Provide the (X, Y) coordinate of the cell's center where the given text is located.  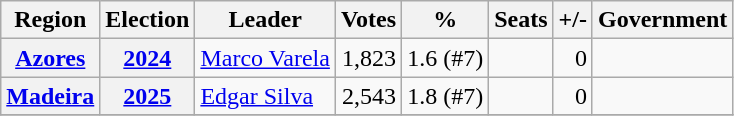
+/- (572, 20)
2025 (148, 96)
Votes (368, 20)
Marco Varela (266, 58)
Region (50, 20)
Azores (50, 58)
Leader (266, 20)
Government (662, 20)
2,543 (368, 96)
Edgar Silva (266, 96)
Election (148, 20)
% (446, 20)
1.8 (#7) (446, 96)
Madeira (50, 96)
Seats (521, 20)
2024 (148, 58)
1.6 (#7) (446, 58)
1,823 (368, 58)
